Return (x, y) of the center of cell containing provided text 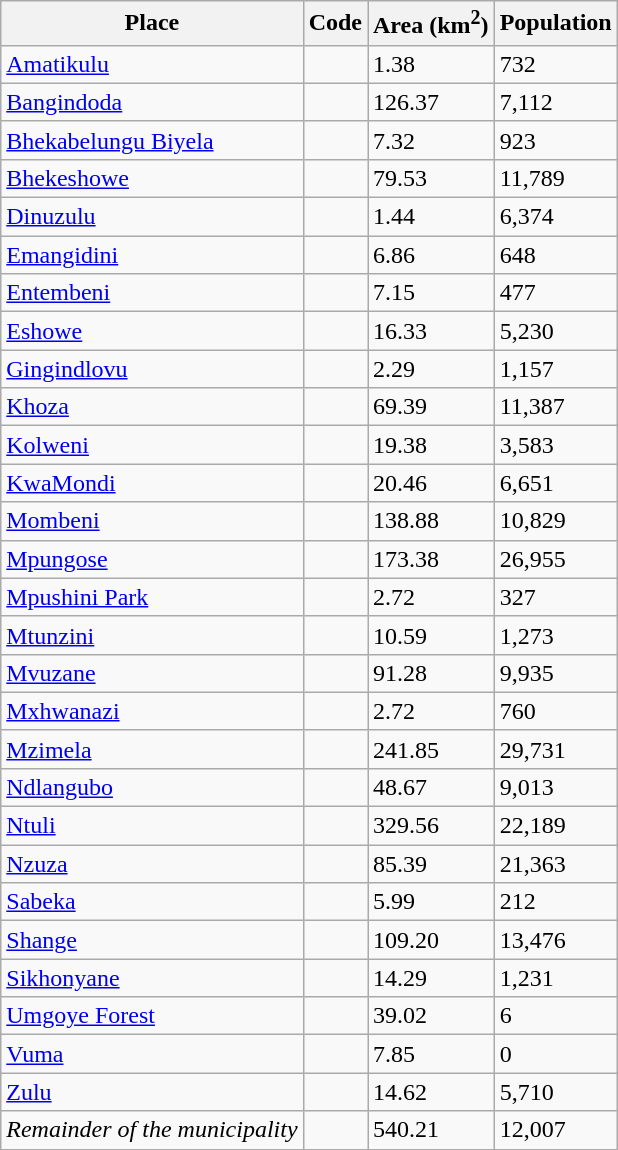
Kolweni (152, 445)
5,230 (556, 331)
Area (km2) (432, 24)
Sikhonyane (152, 978)
Remainder of the municipality (152, 1130)
10,829 (556, 521)
7.15 (432, 293)
6 (556, 1016)
Mvuzane (152, 673)
Mpushini Park (152, 597)
14.29 (432, 978)
Khoza (152, 407)
760 (556, 711)
Mxhwanazi (152, 711)
Gingindlovu (152, 369)
3,583 (556, 445)
79.53 (432, 178)
Nzuza (152, 864)
Bangindoda (152, 102)
6.86 (432, 255)
648 (556, 255)
KwaMondi (152, 483)
7.32 (432, 140)
2.29 (432, 369)
1,231 (556, 978)
1.38 (432, 64)
91.28 (432, 673)
Sabeka (152, 902)
39.02 (432, 1016)
7,112 (556, 102)
5.99 (432, 902)
1.44 (432, 217)
Dinuzulu (152, 217)
Bhekabelungu Biyela (152, 140)
138.88 (432, 521)
Shange (152, 940)
923 (556, 140)
Mzimela (152, 749)
327 (556, 597)
0 (556, 1054)
212 (556, 902)
Entembeni (152, 293)
Ntuli (152, 826)
10.59 (432, 635)
9,013 (556, 787)
Vuma (152, 1054)
22,189 (556, 826)
6,374 (556, 217)
21,363 (556, 864)
Amatikulu (152, 64)
Mombeni (152, 521)
Ndlangubo (152, 787)
9,935 (556, 673)
85.39 (432, 864)
540.21 (432, 1130)
13,476 (556, 940)
48.67 (432, 787)
Place (152, 24)
69.39 (432, 407)
477 (556, 293)
Mtunzini (152, 635)
Mpungose (152, 559)
Emangidini (152, 255)
6,651 (556, 483)
19.38 (432, 445)
126.37 (432, 102)
20.46 (432, 483)
Code (335, 24)
11,387 (556, 407)
241.85 (432, 749)
5,710 (556, 1092)
Umgoye Forest (152, 1016)
329.56 (432, 826)
7.85 (432, 1054)
1,157 (556, 369)
Eshowe (152, 331)
26,955 (556, 559)
12,007 (556, 1130)
173.38 (432, 559)
1,273 (556, 635)
732 (556, 64)
Zulu (152, 1092)
Bhekeshowe (152, 178)
11,789 (556, 178)
16.33 (432, 331)
29,731 (556, 749)
109.20 (432, 940)
Population (556, 24)
14.62 (432, 1092)
